Output the (x, y) coordinate of the center of the cell containing the given text.  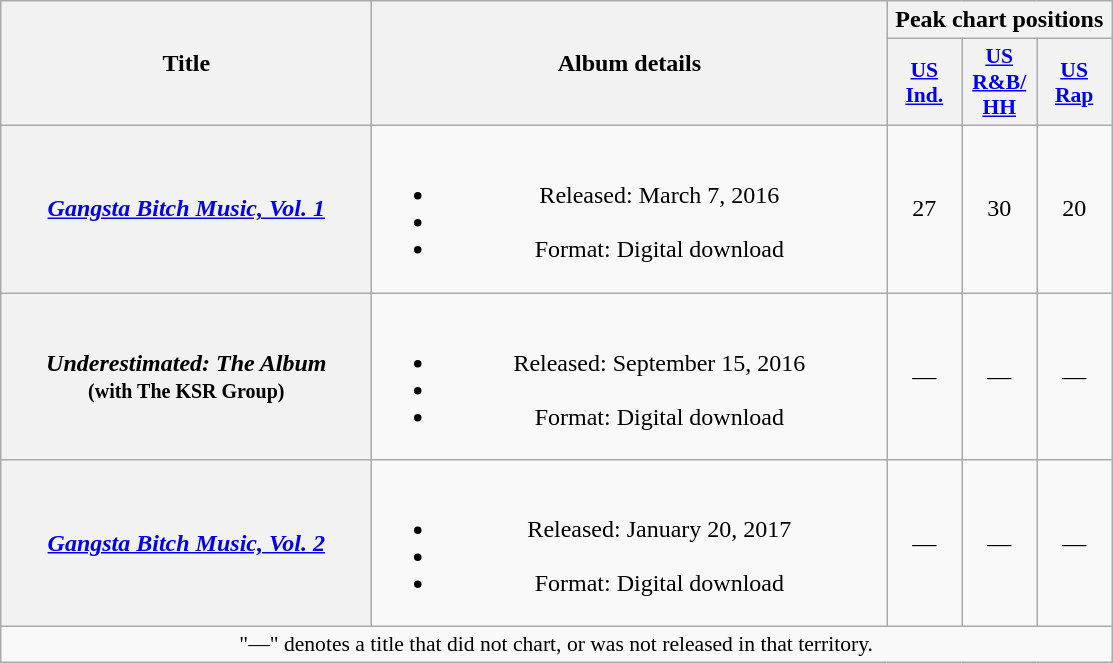
Underestimated: The Album(with The KSR Group) (186, 376)
27 (924, 208)
"—" denotes a title that did not chart, or was not released in that territory. (556, 645)
USInd. (924, 82)
Released: March 7, 2016Format: Digital download (630, 208)
USR&B/HH (1000, 82)
Title (186, 64)
30 (1000, 208)
Gangsta Bitch Music, Vol. 2 (186, 544)
Album details (630, 64)
Released: September 15, 2016Format: Digital download (630, 376)
Released: January 20, 2017Format: Digital download (630, 544)
Gangsta Bitch Music, Vol. 1 (186, 208)
20 (1074, 208)
USRap (1074, 82)
Peak chart positions (1000, 20)
